Return the [X, Y] coordinate for the center point of the cell that contains the specified text.  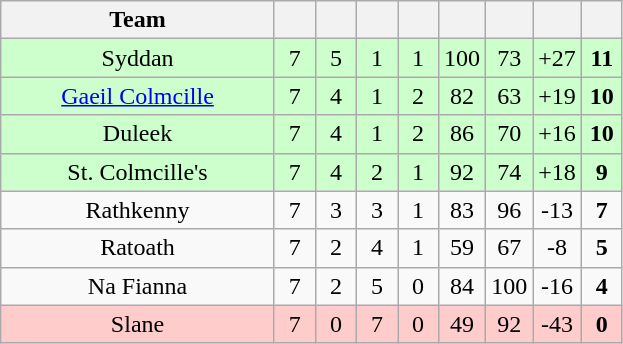
-43 [558, 324]
Gaeil Colmcille [138, 96]
Duleek [138, 134]
St. Colmcille's [138, 172]
82 [462, 96]
83 [462, 210]
9 [602, 172]
84 [462, 286]
Na Fianna [138, 286]
Team [138, 20]
Slane [138, 324]
-16 [558, 286]
49 [462, 324]
+19 [558, 96]
Syddan [138, 58]
Rathkenny [138, 210]
Ratoath [138, 248]
59 [462, 248]
96 [510, 210]
-8 [558, 248]
+27 [558, 58]
73 [510, 58]
74 [510, 172]
-13 [558, 210]
86 [462, 134]
+16 [558, 134]
67 [510, 248]
11 [602, 58]
63 [510, 96]
70 [510, 134]
+18 [558, 172]
